Extract the [X, Y] coordinate from the center of the cell holding the provided text.  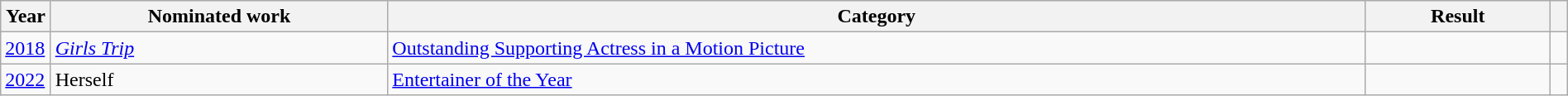
Girls Trip [219, 48]
Outstanding Supporting Actress in a Motion Picture [877, 48]
2022 [26, 79]
Nominated work [219, 17]
2018 [26, 48]
Entertainer of the Year [877, 79]
Herself [219, 79]
Year [26, 17]
Category [877, 17]
Result [1458, 17]
